For the text-containing cell, return its midpoint in (X, Y) coordinate format. 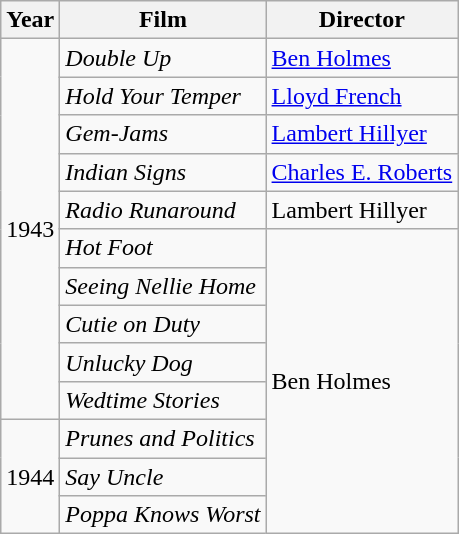
Lloyd French (362, 96)
1944 (30, 476)
Charles E. Roberts (362, 172)
Prunes and Politics (163, 438)
Year (30, 20)
Gem-Jams (163, 134)
Cutie on Duty (163, 324)
Say Uncle (163, 477)
Radio Runaround (163, 210)
Hot Foot (163, 248)
Hold Your Temper (163, 96)
Director (362, 20)
Indian Signs (163, 172)
Wedtime Stories (163, 400)
Poppa Knows Worst (163, 515)
1943 (30, 230)
Seeing Nellie Home (163, 286)
Unlucky Dog (163, 362)
Double Up (163, 58)
Film (163, 20)
